Pinpoint the cell where the given text exists, returning its [X, Y] midpoint coordinate. 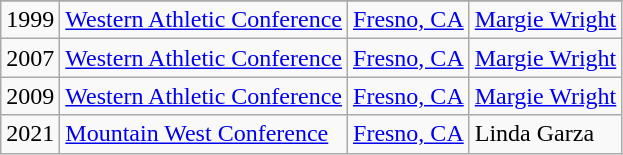
2009 [30, 96]
2007 [30, 58]
1999 [30, 20]
Linda Garza [546, 134]
2021 [30, 134]
Mountain West Conference [204, 134]
